Determine the [X, Y] coordinate at the center of the cell enclosing the given text.  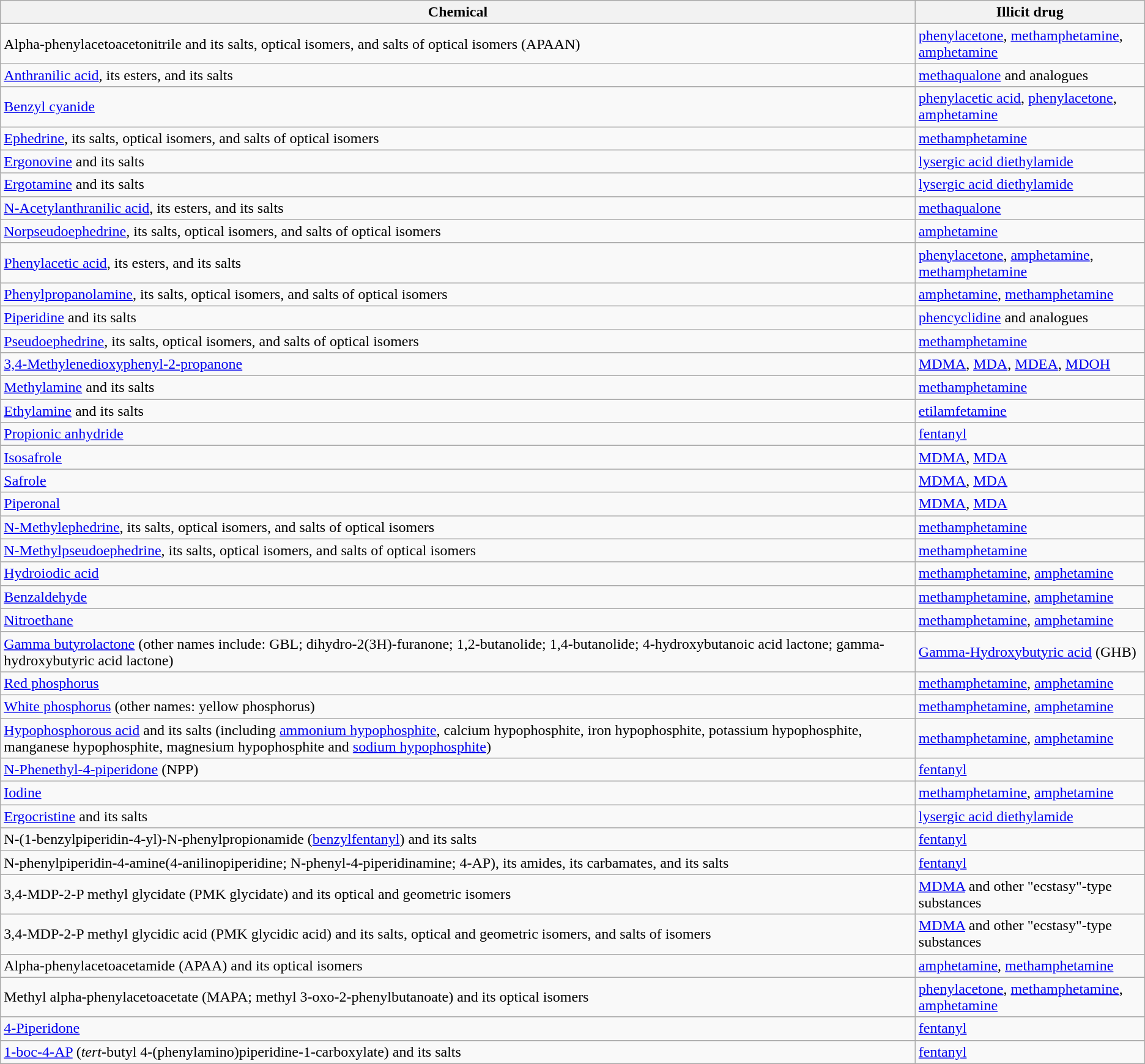
Norpseudoephedrine, its salts, optical isomers, and salts of optical isomers [458, 231]
N-Acetylanthranilic acid, its esters, and its salts [458, 208]
Ethylamine and its salts [458, 411]
Illicit drug [1030, 12]
White phosphorus (other names: yellow phosphorus) [458, 706]
N-Phenethyl-4-piperidone (NPP) [458, 770]
Methyl alpha-phenylacetoacetate (MAPA; methyl 3-oxo-2-phenylbutanoate) and its optical isomers [458, 997]
phenylacetic acid, phenylacetone, amphetamine [1030, 106]
Alpha-phenylacetoacetonitrile and its salts, optical isomers, and salts of optical isomers (APAAN) [458, 44]
Ergonovine and its salts [458, 161]
Phenylacetic acid, its esters, and its salts [458, 263]
Ergotamine and its salts [458, 185]
methaqualone [1030, 208]
Chemical [458, 12]
4-Piperidone [458, 1029]
Red phosphorus [458, 683]
Hydroiodic acid [458, 574]
Anthranilic acid, its esters, and its salts [458, 75]
amphetamine [1030, 231]
Propionic anhydride [458, 434]
N-phenylpiperidin-4-amine(4-anilinopiperidine; N-phenyl-4-piperidinamine; 4-AP), its amides, its carbamates, and its salts [458, 863]
phenylacetone, amphetamine, methamphetamine [1030, 263]
Pseudoephedrine, its salts, optical isomers, and salts of optical isomers [458, 341]
methaqualone and analogues [1030, 75]
Benzaldehyde [458, 597]
Benzyl cyanide [458, 106]
Alpha-phenylacetoacetamide (APAA) and its optical isomers [458, 966]
Iodine [458, 793]
N-Methylpseudoephedrine, its salts, optical isomers, and salts of optical isomers [458, 550]
Ephedrine, its salts, optical isomers, and salts of optical isomers [458, 138]
etilamfetamine [1030, 411]
Piperidine and its salts [458, 317]
1-boc-4-AP (tert-butyl 4-(phenylamino)piperidine-1-carboxylate) and its salts [458, 1052]
Methylamine and its salts [458, 388]
3,4-MDP-2-P methyl glycidic acid (PMK glycidic acid) and its salts, optical and geometric isomers, and salts of isomers [458, 934]
N-(1-benzylpiperidin-4-yl)-N-phenylpropionamide (benzylfentanyl) and its salts [458, 840]
N-Methylephedrine, its salts, optical isomers, and salts of optical isomers [458, 527]
Safrole [458, 481]
Ergocristine and its salts [458, 816]
Gamma-Hydroxybutyric acid (GHB) [1030, 652]
Isosafrole [458, 457]
phencyclidine and analogues [1030, 317]
Nitroethane [458, 620]
3,4-Methylenedioxyphenyl-2-propanone [458, 364]
MDMA, MDA, MDEA, MDOH [1030, 364]
3,4-MDP-2-P methyl glycidate (PMK glycidate) and its optical and geometric isomers [458, 894]
Piperonal [458, 504]
Phenylpropanolamine, its salts, optical isomers, and salts of optical isomers [458, 294]
